Identify which cell holds the provided text, then report its (X, Y) central coordinate. 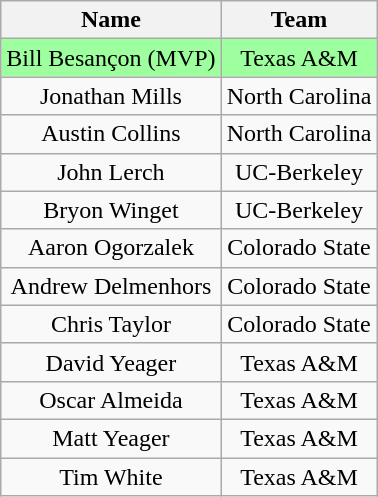
Jonathan Mills (111, 96)
Oscar Almeida (111, 400)
Bryon Winget (111, 210)
Bill Besançon (MVP) (111, 58)
Aaron Ogorzalek (111, 248)
David Yeager (111, 362)
Team (299, 20)
John Lerch (111, 172)
Austin Collins (111, 134)
Andrew Delmenhors (111, 286)
Matt Yeager (111, 438)
Chris Taylor (111, 324)
Tim White (111, 477)
Name (111, 20)
